Return the (X, Y) coordinate for the center point of the cell that contains the specified text.  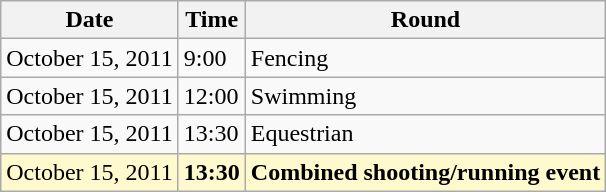
Equestrian (425, 134)
Fencing (425, 58)
Combined shooting/running event (425, 172)
Round (425, 20)
Time (212, 20)
Date (90, 20)
9:00 (212, 58)
12:00 (212, 96)
Swimming (425, 96)
